Pinpoint the cell where the given text exists, returning its [X, Y] midpoint coordinate. 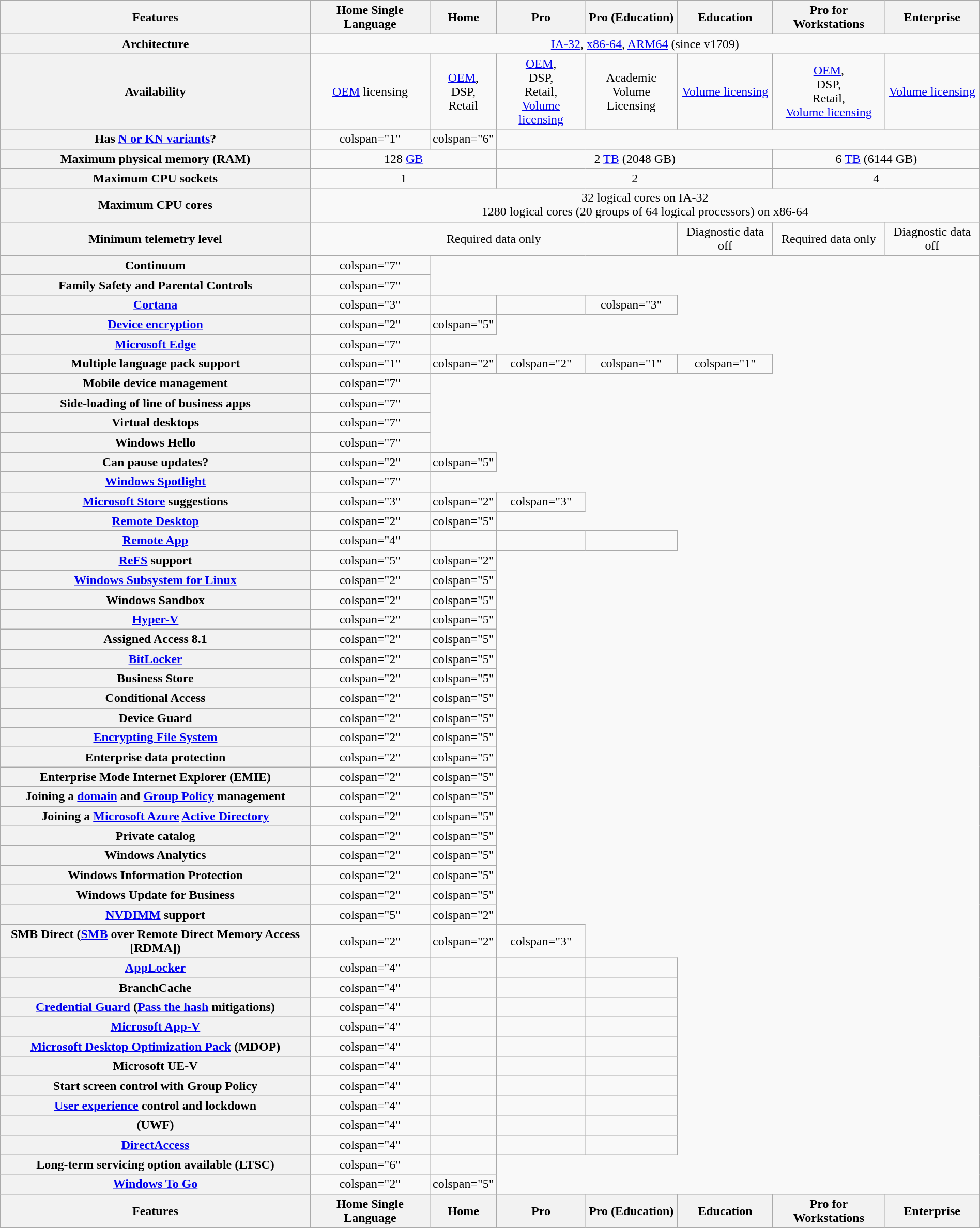
Architecture [156, 44]
Microsoft Desktop Optimization Pack (MDOP) [156, 1047]
Availability [156, 91]
Windows Sandbox [156, 600]
Joining a domain and Group Policy management [156, 796]
Cortana [156, 304]
Assigned Access 8.1 [156, 639]
Encrypting File System [156, 738]
Joining a Microsoft Azure Active Directory [156, 816]
ReFS support [156, 560]
Maximum CPU sockets [156, 178]
Private catalog [156, 836]
Multiple language pack support [156, 364]
Windows Subsystem for Linux [156, 580]
Microsoft Store suggestions [156, 501]
Start screen control with Group Policy [156, 1086]
AcademicVolume Licensing [631, 91]
Conditional Access [156, 698]
6 TB (6144 GB) [876, 159]
128 GB [403, 159]
Windows Hello [156, 442]
Maximum CPU cores [156, 205]
Business Store [156, 679]
OEM licensing [370, 91]
Microsoft Edge [156, 344]
Device Guard [156, 718]
2 TB (2048 GB) [635, 159]
Continuum [156, 265]
NVDIMM support [156, 914]
Virtual desktops [156, 423]
Has N or KN variants? [156, 139]
Family Safety and Parental Controls [156, 285]
Can pause updates? [156, 462]
Credential Guard (Pass the hash mitigations) [156, 1007]
Windows Update for Business [156, 895]
SMB Direct (SMB over Remote Direct Memory Access [RDMA]) [156, 941]
Remote App [156, 541]
4 [876, 178]
DirectAccess [156, 1145]
Minimum telemetry level [156, 239]
BitLocker [156, 659]
Remote Desktop [156, 521]
BranchCache [156, 988]
Hyper-V [156, 619]
(UWF) [156, 1125]
Long-term servicing option available (LTSC) [156, 1164]
Enterprise Mode Internet Explorer (EMIE) [156, 777]
Maximum physical memory (RAM) [156, 159]
OEM, DSP, Retail [464, 91]
IA-32, x86-64, ARM64 (since v1709) [645, 44]
Microsoft App-V [156, 1027]
Windows Spotlight [156, 482]
32 logical cores on IA-321280 logical cores (20 groups of 64 logical processors) on x86-64 [645, 205]
Windows Analytics [156, 855]
Enterprise data protection [156, 757]
Mobile device management [156, 383]
Device encryption [156, 324]
2 [635, 178]
AppLocker [156, 968]
Windows To Go [156, 1184]
1 [403, 178]
Windows Information Protection [156, 875]
Microsoft UE-V [156, 1066]
User experience control and lockdown [156, 1106]
Side-loading of line of business apps [156, 403]
